For the text-containing cell, return its midpoint in [X, Y] coordinate format. 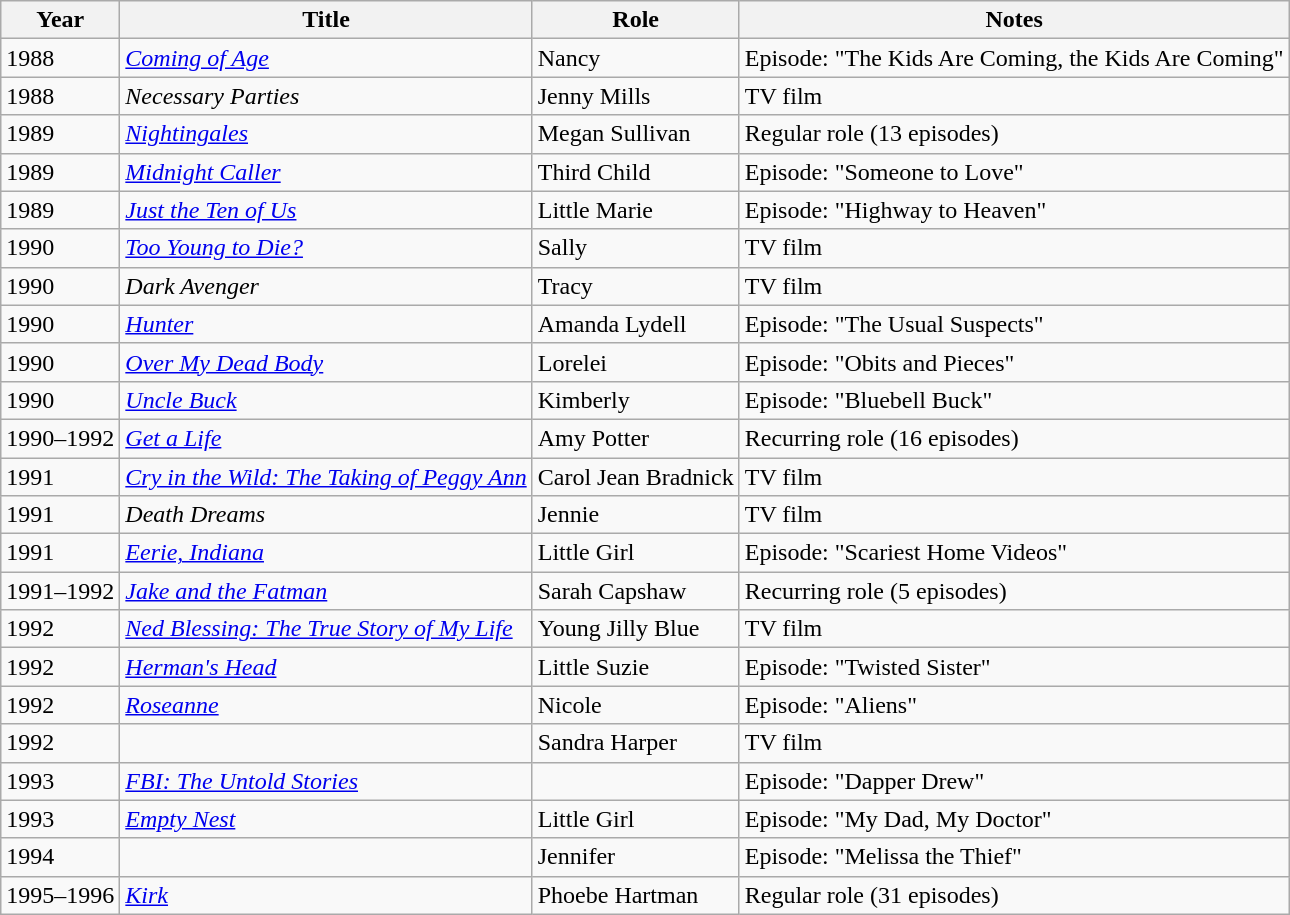
Jennifer [636, 857]
1995–1996 [60, 895]
Recurring role (5 episodes) [1014, 591]
Eerie, Indiana [326, 553]
1994 [60, 857]
Sarah Capshaw [636, 591]
Kimberly [636, 400]
Title [326, 20]
Episode: "Aliens" [1014, 705]
Episode: "Obits and Pieces" [1014, 362]
Notes [1014, 20]
Episode: "My Dad, My Doctor" [1014, 819]
Nightingales [326, 134]
Dark Avenger [326, 286]
Episode: "Dapper Drew" [1014, 781]
Cry in the Wild: The Taking of Peggy Ann [326, 477]
Regular role (13 episodes) [1014, 134]
Megan Sullivan [636, 134]
Hunter [326, 324]
Young Jilly Blue [636, 629]
Recurring role (16 episodes) [1014, 438]
Episode: "Scariest Home Videos" [1014, 553]
1990–1992 [60, 438]
Death Dreams [326, 515]
Amy Potter [636, 438]
Episode: "Melissa the Thief" [1014, 857]
Year [60, 20]
Role [636, 20]
Over My Dead Body [326, 362]
Episode: "Someone to Love" [1014, 172]
Episode: "The Kids Are Coming, the Kids Are Coming" [1014, 58]
Sally [636, 248]
Little Marie [636, 210]
Necessary Parties [326, 96]
Ned Blessing: The True Story of My Life [326, 629]
Sandra Harper [636, 743]
FBI: The Untold Stories [326, 781]
Jennie [636, 515]
Third Child [636, 172]
1991–1992 [60, 591]
Nancy [636, 58]
Carol Jean Bradnick [636, 477]
Too Young to Die? [326, 248]
Amanda Lydell [636, 324]
Just the Ten of Us [326, 210]
Jenny Mills [636, 96]
Episode: "Bluebell Buck" [1014, 400]
Phoebe Hartman [636, 895]
Roseanne [326, 705]
Episode: "The Usual Suspects" [1014, 324]
Midnight Caller [326, 172]
Episode: "Highway to Heaven" [1014, 210]
Kirk [326, 895]
Herman's Head [326, 667]
Little Suzie [636, 667]
Get a Life [326, 438]
Empty Nest [326, 819]
Tracy [636, 286]
Lorelei [636, 362]
Jake and the Fatman [326, 591]
Episode: "Twisted Sister" [1014, 667]
Nicole [636, 705]
Coming of Age [326, 58]
Uncle Buck [326, 400]
Regular role (31 episodes) [1014, 895]
